Find where the given text appears and provide that cell's center as (x, y) coordinate. 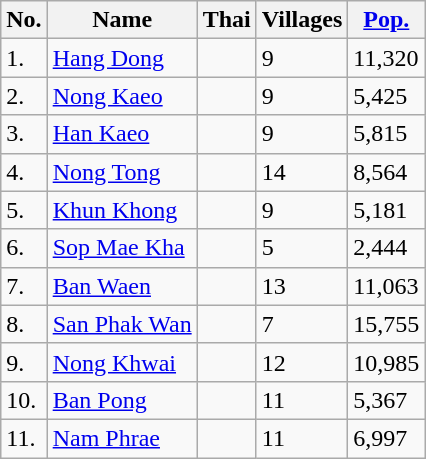
11,063 (386, 286)
Han Kaeo (122, 134)
10. (24, 400)
2. (24, 96)
14 (302, 172)
Nong Khwai (122, 362)
13 (302, 286)
Khun Khong (122, 210)
5,425 (386, 96)
Name (122, 20)
Sop Mae Kha (122, 248)
San Phak Wan (122, 324)
Nam Phrae (122, 438)
5,181 (386, 210)
Pop. (386, 20)
11. (24, 438)
5,815 (386, 134)
No. (24, 20)
7. (24, 286)
5 (302, 248)
Nong Kaeo (122, 96)
11,320 (386, 58)
8. (24, 324)
Villages (302, 20)
Ban Pong (122, 400)
3. (24, 134)
Thai (226, 20)
8,564 (386, 172)
5,367 (386, 400)
9. (24, 362)
Ban Waen (122, 286)
6,997 (386, 438)
12 (302, 362)
Nong Tong (122, 172)
10,985 (386, 362)
4. (24, 172)
2,444 (386, 248)
5. (24, 210)
6. (24, 248)
Hang Dong (122, 58)
1. (24, 58)
15,755 (386, 324)
7 (302, 324)
